For the text-containing cell, return its midpoint in (X, Y) coordinate format. 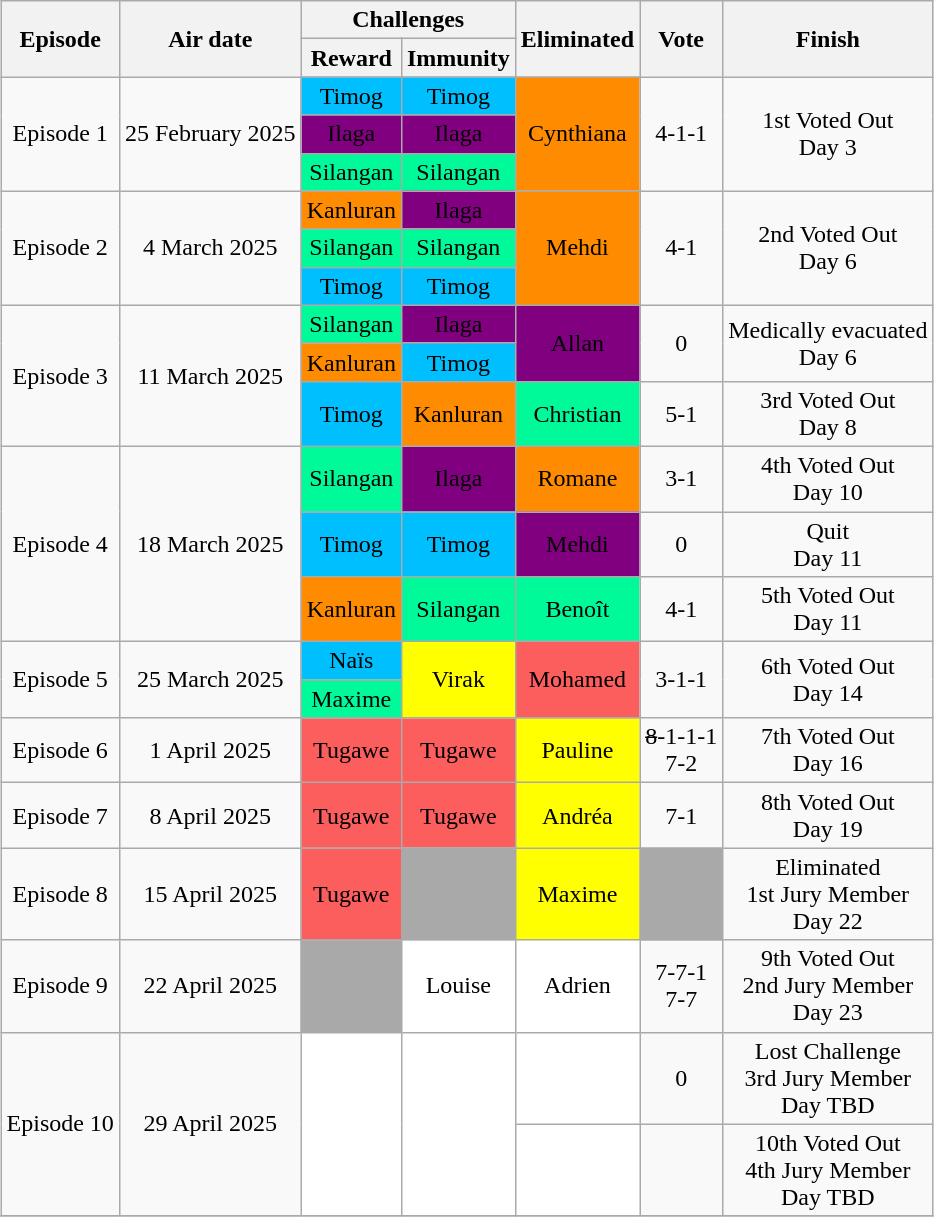
Air date (210, 39)
4 March 2025 (210, 248)
Benoît (577, 610)
Romane (577, 478)
Mohamed (577, 680)
22 April 2025 (210, 986)
Episode 4 (60, 544)
3rd Voted OutDay 8 (828, 414)
Cynthiana (577, 134)
Naïs (351, 661)
6th Voted OutDay 14 (828, 680)
Episode 2 (60, 248)
Medically evacuatedDay 6 (828, 343)
18 March 2025 (210, 544)
Allan (577, 343)
Episode 1 (60, 134)
3-1-1 (682, 680)
7th Voted OutDay 16 (828, 750)
25 February 2025 (210, 134)
Immunity (458, 58)
Reward (351, 58)
Episode 9 (60, 986)
Episode 6 (60, 750)
Vote (682, 39)
15 April 2025 (210, 894)
Episode 5 (60, 680)
25 March 2025 (210, 680)
Andréa (577, 816)
Eliminated (577, 39)
Episode 3 (60, 376)
Episode (60, 39)
1 April 2025 (210, 750)
11 March 2025 (210, 376)
Eliminated1st Jury MemberDay 22 (828, 894)
QuitDay 11 (828, 544)
7-7-17-7 (682, 986)
Adrien (577, 986)
29 April 2025 (210, 1124)
Pauline (577, 750)
1st Voted OutDay 3 (828, 134)
Louise (458, 986)
Christian (577, 414)
5-1 (682, 414)
10th Voted Out4th Jury MemberDay TBD (828, 1170)
8 April 2025 (210, 816)
4th Voted OutDay 10 (828, 478)
7-1 (682, 816)
Episode 10 (60, 1124)
5th Voted OutDay 11 (828, 610)
2nd Voted OutDay 6 (828, 248)
8-1-1-17-2 (682, 750)
Challenges (408, 20)
Virak (458, 680)
8th Voted OutDay 19 (828, 816)
4-1-1 (682, 134)
9th Voted Out2nd Jury MemberDay 23 (828, 986)
Finish (828, 39)
Episode 8 (60, 894)
Lost Challenge3rd Jury MemberDay TBD (828, 1078)
Episode 7 (60, 816)
3-1 (682, 478)
